Search for the cell housing the specified text and yield its (x, y) center coordinate. 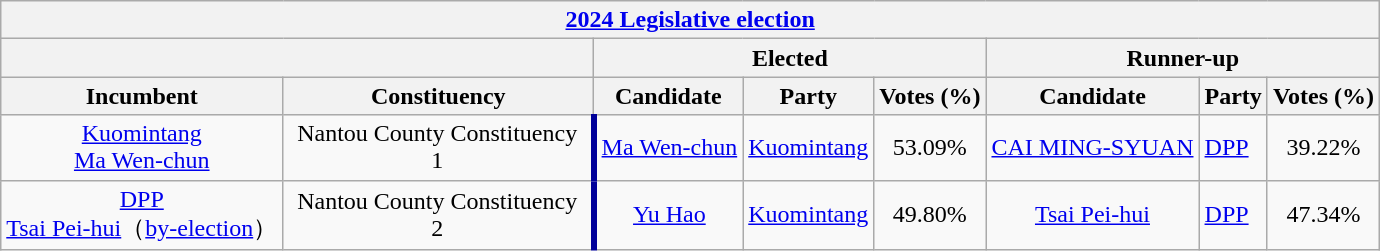
Nantou County Constituency 2 (438, 215)
Runner-up (1183, 58)
DPPTsai Pei-hui（by-election） (142, 215)
Ma Wen-chun (668, 148)
39.22% (1323, 148)
CAI MING-SYUAN (1092, 148)
2024 Legislative election (690, 20)
Yu Hao (668, 215)
Elected (790, 58)
KuomintangMa Wen-chun (142, 148)
Tsai Pei-hui (1092, 215)
53.09% (930, 148)
Constituency (438, 96)
47.34% (1323, 215)
49.80% (930, 215)
Incumbent (142, 96)
Nantou County Constituency 1 (438, 148)
